Return the [X, Y] coordinate for the center point of the cell that contains the specified text.  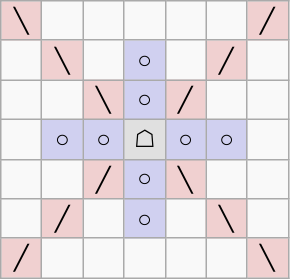
☖ [144, 139]
